Pinpoint the cell where the given text exists, returning its (x, y) midpoint coordinate. 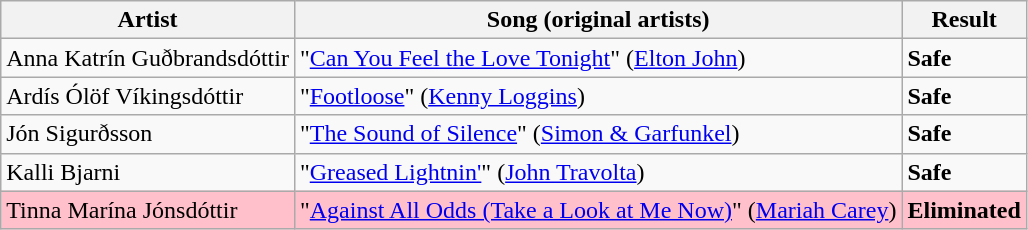
Eliminated (964, 210)
Tinna Marína Jónsdóttir (148, 210)
"The Sound of Silence" (Simon & Garfunkel) (598, 134)
Jón Sigurðsson (148, 134)
"Footloose" (Kenny Loggins) (598, 96)
Kalli Bjarni (148, 172)
"Against All Odds (Take a Look at Me Now)" (Mariah Carey) (598, 210)
Song (original artists) (598, 20)
"Greased Lightnin'" (John Travolta) (598, 172)
Anna Katrín Guðbrandsdóttir (148, 58)
Result (964, 20)
Ardís Ólöf Víkingsdóttir (148, 96)
"Can You Feel the Love Tonight" (Elton John) (598, 58)
Artist (148, 20)
